Capture the cell that displays the provided text and extract its (x, y) central coordinate. 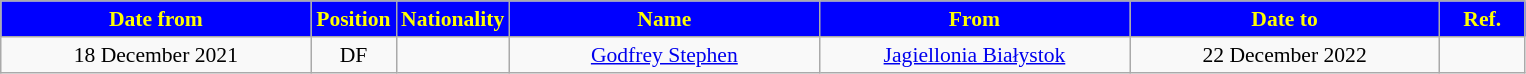
Date to (1285, 19)
Godfrey Stephen (664, 55)
From (974, 19)
22 December 2022 (1285, 55)
Nationality (452, 19)
Date from (156, 19)
Jagiellonia Białystok (974, 55)
Name (664, 19)
Position (354, 19)
18 December 2021 (156, 55)
Ref. (1482, 19)
DF (354, 55)
